Find where the given text appears and provide that cell's center as [X, Y] coordinate. 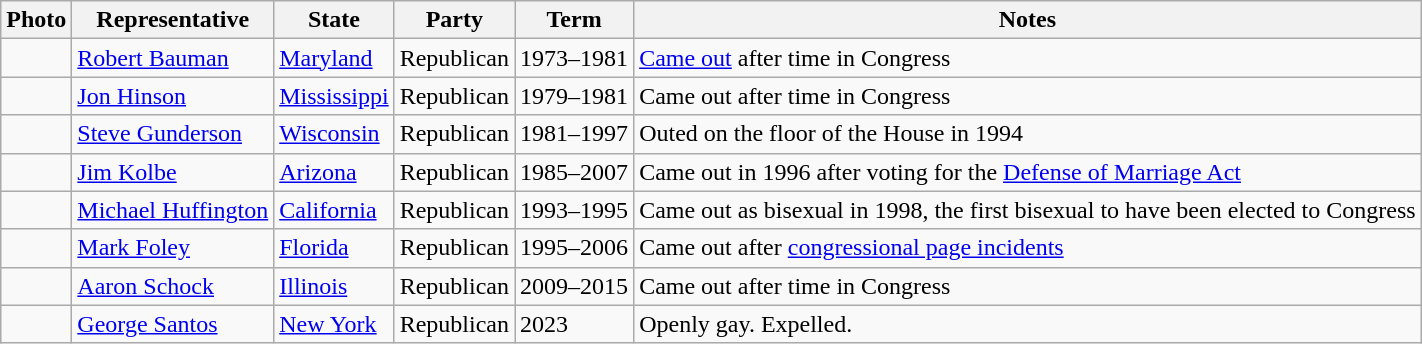
Wisconsin [334, 134]
1995–2006 [574, 248]
Notes [1028, 20]
Maryland [334, 58]
Representative [173, 20]
1981–1997 [574, 134]
2009–2015 [574, 286]
Illinois [334, 286]
Arizona [334, 172]
Outed on the floor of the House in 1994 [1028, 134]
Came out after congressional page incidents [1028, 248]
Came out in 1996 after voting for the Defense of Marriage Act [1028, 172]
Term [574, 20]
California [334, 210]
Jon Hinson [173, 96]
State [334, 20]
Photo [36, 20]
2023 [574, 324]
Came out as bisexual in 1998, the first bisexual to have been elected to Congress [1028, 210]
Aaron Schock [173, 286]
1979–1981 [574, 96]
1973–1981 [574, 58]
New York [334, 324]
Mississippi [334, 96]
Michael Huffington [173, 210]
Openly gay. Expelled. [1028, 324]
1993–1995 [574, 210]
Florida [334, 248]
George Santos [173, 324]
Mark Foley [173, 248]
Steve Gunderson [173, 134]
Party [454, 20]
1985–2007 [574, 172]
Jim Kolbe [173, 172]
Robert Bauman [173, 58]
